Return the [x, y] coordinate for the center point of the cell that contains the specified text.  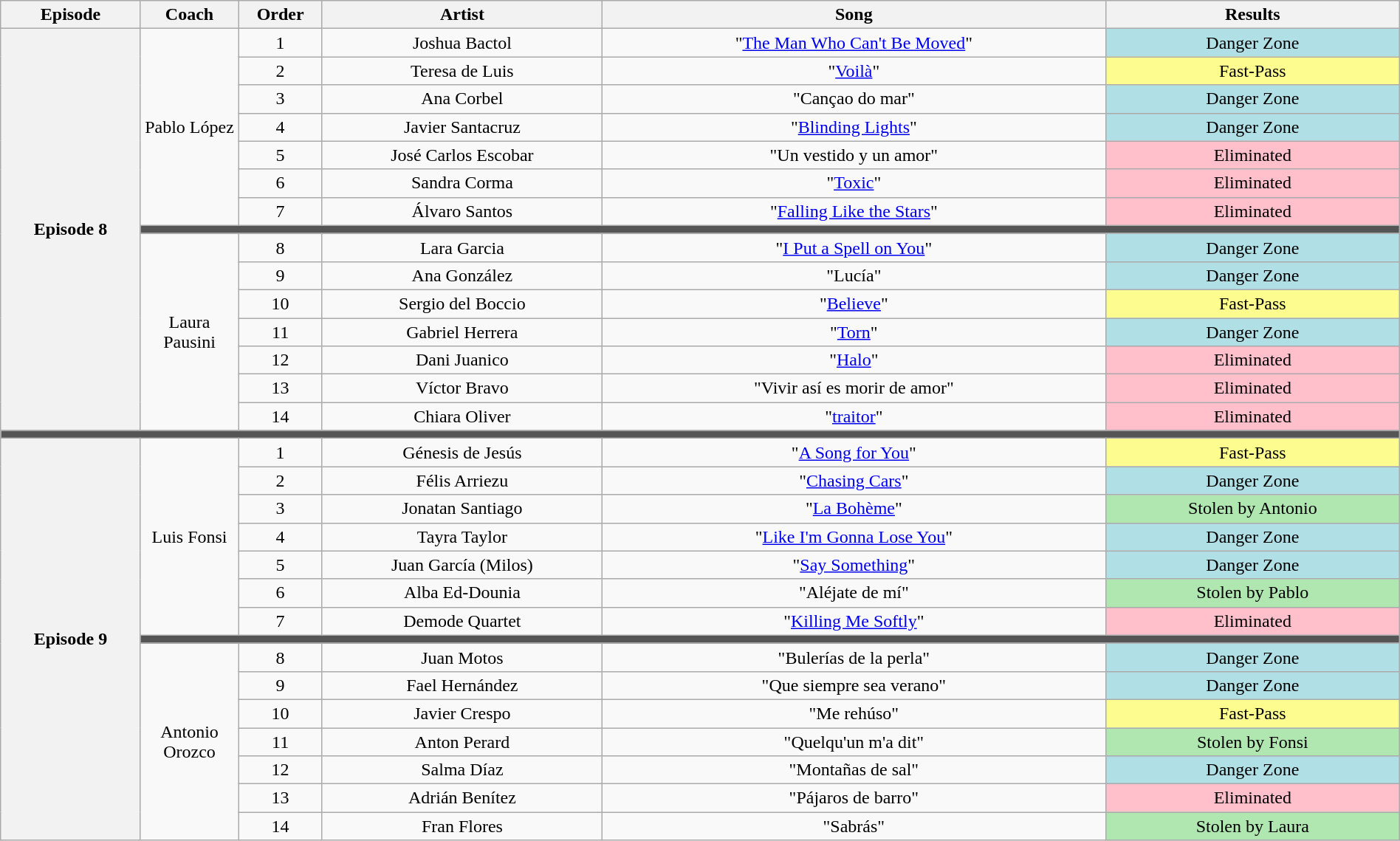
José Carlos Escobar [462, 155]
Adrián Benítez [462, 798]
Episode 9 [71, 639]
"Voilà" [854, 71]
Song [854, 15]
Javier Crespo [462, 713]
"Falling Like the Stars" [854, 211]
Joshua Bactol [462, 43]
Álvaro Santos [462, 211]
Ana González [462, 275]
Luis Fonsi [189, 537]
"La Bohème" [854, 509]
"Sabrás" [854, 826]
"Aléjate de mí" [854, 593]
"Toxic" [854, 183]
Laura Pausini [189, 332]
"Blinding Lights" [854, 127]
"Torn" [854, 332]
Order [281, 15]
"Killing Me Softly" [854, 621]
Episode 8 [71, 230]
Results [1252, 15]
Stolen by Fonsi [1252, 742]
Juan García (Milos) [462, 565]
"Halo" [854, 360]
"The Man Who Can't Be Moved" [854, 43]
"Bulerías de la perla" [854, 657]
"Cançao do mar" [854, 99]
"Lucía" [854, 275]
Javier Santacruz [462, 127]
"Pájaros de barro" [854, 798]
Antonio Orozco [189, 741]
Episode [71, 15]
Anton Perard [462, 742]
Víctor Bravo [462, 388]
Dani Juanico [462, 360]
Teresa de Luis [462, 71]
Stolen by Antonio [1252, 509]
Tayra Taylor [462, 537]
Gabriel Herrera [462, 332]
Sandra Corma [462, 183]
Salma Díaz [462, 770]
Ana Corbel [462, 99]
Jonatan Santiago [462, 509]
"I Put a Spell on You" [854, 247]
"Like I'm Gonna Lose You" [854, 537]
Stolen by Laura [1252, 826]
Fran Flores [462, 826]
"Believe" [854, 303]
"Say Something" [854, 565]
Sergio del Boccio [462, 303]
Fael Hernández [462, 685]
"Chasing Cars" [854, 481]
"Quelqu'un m'a dit" [854, 742]
"Que siempre sea verano" [854, 685]
Stolen by Pablo [1252, 593]
Coach [189, 15]
"A Song for You" [854, 453]
"Me rehúso" [854, 713]
Alba Ed-Dounia [462, 593]
"Vivir así es morir de amor" [854, 388]
"Un vestido y un amor" [854, 155]
Pablo López [189, 127]
Lara Garcia [462, 247]
Félis Arriezu [462, 481]
Chiara Oliver [462, 416]
Juan Motos [462, 657]
Demode Quartet [462, 621]
Génesis de Jesús [462, 453]
Artist [462, 15]
"traitor" [854, 416]
"Montañas de sal" [854, 770]
